For the text-containing cell, return its midpoint in (X, Y) coordinate format. 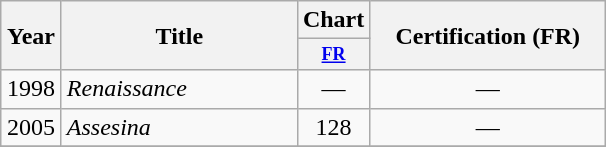
Assesina (179, 127)
Year (32, 36)
Certification (FR) (488, 36)
1998 (32, 89)
FR (333, 54)
128 (333, 127)
Chart (333, 20)
Renaissance (179, 89)
Title (179, 36)
2005 (32, 127)
